Output the [x, y] coordinate of the center of the cell containing the given text.  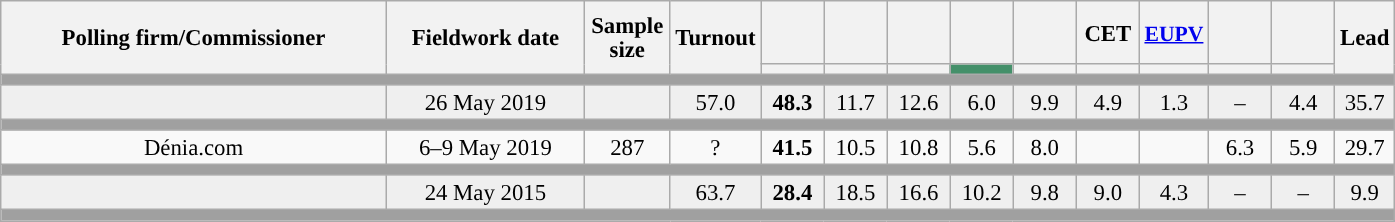
4.3 [1174, 194]
10.2 [982, 194]
6.3 [1240, 148]
4.9 [1108, 102]
29.7 [1365, 148]
Dénia.com [194, 148]
9.8 [1044, 194]
1.3 [1174, 102]
8.0 [1044, 148]
12.6 [918, 102]
57.0 [716, 102]
Fieldwork date [485, 38]
Lead [1365, 38]
6–9 May 2019 [485, 148]
41.5 [792, 148]
287 [627, 148]
CET [1108, 32]
Polling firm/Commissioner [194, 38]
24 May 2015 [485, 194]
Turnout [716, 38]
5.9 [1304, 148]
9.0 [1108, 194]
5.6 [982, 148]
11.7 [856, 102]
63.7 [716, 194]
Sample size [627, 38]
28.4 [792, 194]
16.6 [918, 194]
10.5 [856, 148]
48.3 [792, 102]
6.0 [982, 102]
35.7 [1365, 102]
4.4 [1304, 102]
26 May 2019 [485, 102]
EUPV [1174, 32]
10.8 [918, 148]
18.5 [856, 194]
? [716, 148]
